Provide the [x, y] coordinate of the cell's center where the given text is located.  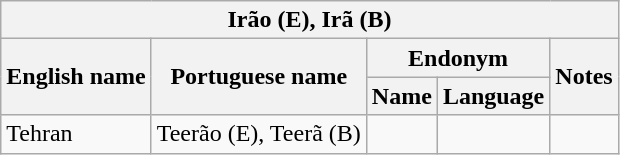
Tehran [76, 134]
Teerão (E), Teerã (B) [258, 134]
Language [493, 96]
Irão (E), Irã (B) [310, 20]
English name [76, 77]
Notes [584, 77]
Name [402, 96]
Endonym [458, 58]
Portuguese name [258, 77]
